Scan for the cell matching the given text and deliver its [X, Y] coordinate at center. 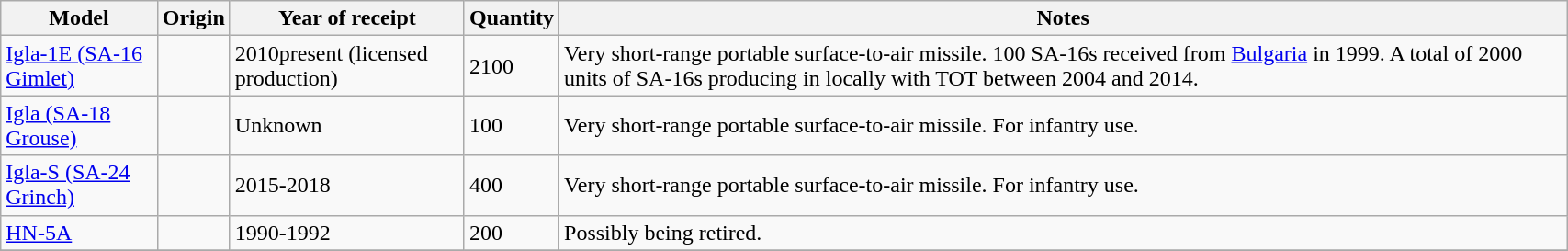
Possibly being retired. [1064, 233]
Igla (SA-18 Grouse) [79, 125]
1990-1992 [347, 233]
Unknown [347, 125]
2015-2018 [347, 186]
400 [511, 186]
Year of receipt [347, 18]
HN-5A [79, 233]
200 [511, 233]
2100 [511, 66]
Notes [1064, 18]
100 [511, 125]
Model [79, 18]
Quantity [511, 18]
Igla-S (SA-24 Grinch) [79, 186]
Igla-1E (SA-16 Gimlet) [79, 66]
Origin [193, 18]
2010present (licensed production) [347, 66]
